Return (x, y) of the center of cell containing provided text 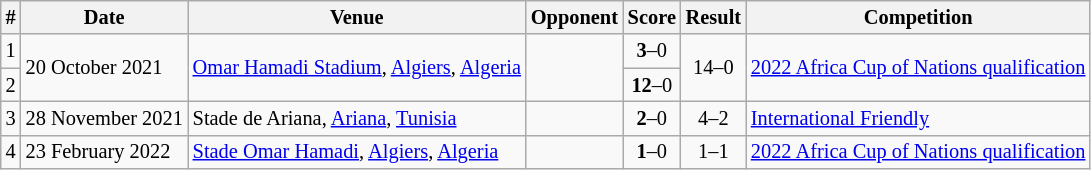
Stade Omar Hamadi, Algiers, Algeria (357, 152)
1 (11, 51)
# (11, 17)
Result (714, 17)
1–1 (714, 152)
Omar Hamadi Stadium, Algiers, Algeria (357, 68)
2–0 (652, 118)
2 (11, 85)
3 (11, 118)
Date (104, 17)
28 November 2021 (104, 118)
International Friendly (918, 118)
1–0 (652, 152)
Venue (357, 17)
12–0 (652, 85)
Competition (918, 17)
Score (652, 17)
3–0 (652, 51)
20 October 2021 (104, 68)
4–2 (714, 118)
Stade de Ariana, Ariana, Tunisia (357, 118)
4 (11, 152)
14–0 (714, 68)
Opponent (574, 17)
23 February 2022 (104, 152)
